Scan for the cell matching the given text and deliver its (x, y) coordinate at center. 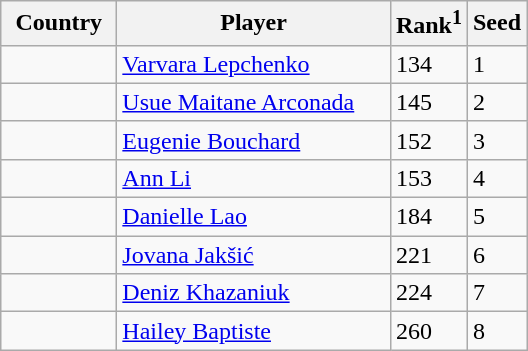
Rank1 (428, 24)
4 (496, 178)
8 (496, 331)
Player (254, 24)
260 (428, 331)
221 (428, 255)
Hailey Baptiste (254, 331)
Danielle Lao (254, 217)
134 (428, 64)
Usue Maitane Arconada (254, 102)
152 (428, 140)
184 (428, 217)
Jovana Jakšić (254, 255)
224 (428, 293)
5 (496, 217)
Ann Li (254, 178)
Eugenie Bouchard (254, 140)
3 (496, 140)
Deniz Khazaniuk (254, 293)
153 (428, 178)
1 (496, 64)
6 (496, 255)
Seed (496, 24)
Country (59, 24)
2 (496, 102)
Varvara Lepchenko (254, 64)
145 (428, 102)
7 (496, 293)
